From the cell containing the given text, extract its center point as [X, Y] coordinate. 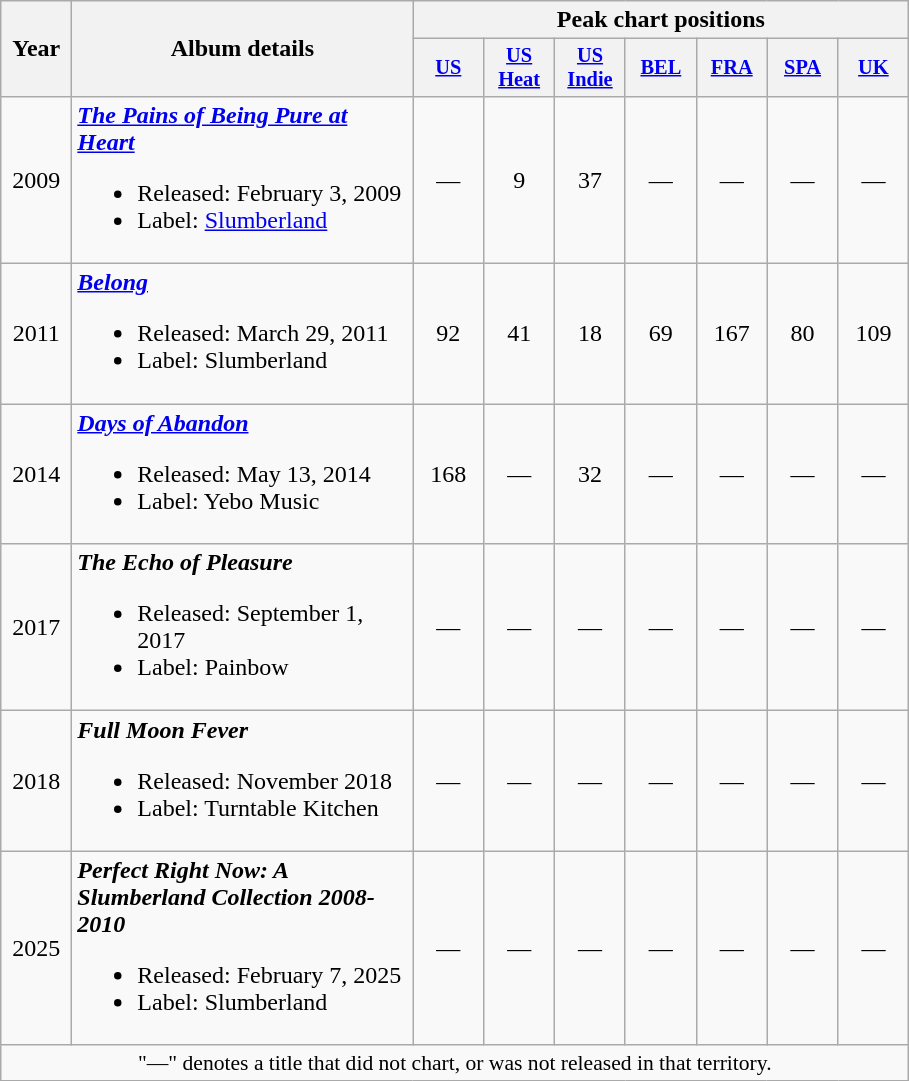
2009 [36, 180]
92 [448, 334]
SPA [802, 68]
167 [732, 334]
2014 [36, 474]
US [448, 68]
BelongReleased: March 29, 2011Label: Slumberland [242, 334]
37 [590, 180]
The Pains of Being Pure at HeartReleased: February 3, 2009Label: Slumberland [242, 180]
32 [590, 474]
2017 [36, 628]
41 [520, 334]
BEL [660, 68]
18 [590, 334]
US Indie [590, 68]
The Echo of PleasureReleased: September 1, 2017Label: Painbow [242, 628]
2025 [36, 948]
"—" denotes a title that did not chart, or was not released in that territory. [455, 1063]
109 [874, 334]
Days of AbandonReleased: May 13, 2014Label: Yebo Music [242, 474]
2018 [36, 781]
Year [36, 49]
80 [802, 334]
2011 [36, 334]
UK [874, 68]
US Heat [520, 68]
69 [660, 334]
168 [448, 474]
Perfect Right Now: A Slumberland Collection 2008-2010Released: February 7, 2025Label: Slumberland [242, 948]
Full Moon FeverReleased: November 2018Label: Turntable Kitchen [242, 781]
FRA [732, 68]
Album details [242, 49]
9 [520, 180]
Peak chart positions [661, 20]
